From the cell containing the given text, extract its center point as (x, y) coordinate. 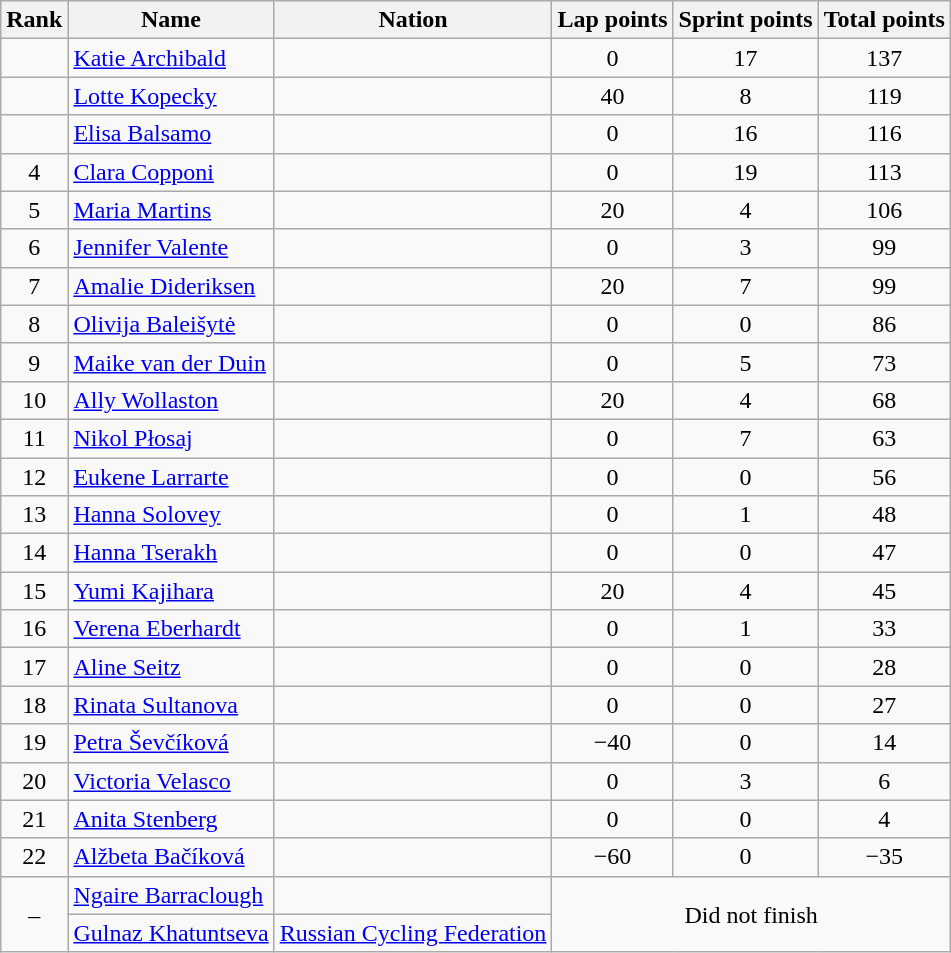
106 (884, 210)
−60 (612, 857)
48 (884, 515)
Nikol Płosaj (171, 438)
−35 (884, 857)
11 (34, 438)
−40 (612, 743)
12 (34, 477)
Did not finish (751, 914)
15 (34, 591)
68 (884, 400)
137 (884, 58)
9 (34, 362)
Eukene Larrarte (171, 477)
Name (171, 20)
Maike van der Duin (171, 362)
Anita Stenberg (171, 819)
Clara Copponi (171, 172)
Yumi Kajihara (171, 591)
28 (884, 667)
Hanna Solovey (171, 515)
Hanna Tserakh (171, 553)
Olivija Baleišytė (171, 324)
Ally Wollaston (171, 400)
119 (884, 96)
Russian Cycling Federation (413, 933)
27 (884, 705)
21 (34, 819)
Katie Archibald (171, 58)
Total points (884, 20)
47 (884, 553)
Lotte Kopecky (171, 96)
Maria Martins (171, 210)
Petra Ševčíková (171, 743)
– (34, 914)
Aline Seitz (171, 667)
Lap points (612, 20)
86 (884, 324)
13 (34, 515)
Sprint points (746, 20)
40 (612, 96)
Gulnaz Khatuntseva (171, 933)
Ngaire Barraclough (171, 895)
33 (884, 629)
113 (884, 172)
Victoria Velasco (171, 781)
Alžbeta Bačíková (171, 857)
Jennifer Valente (171, 248)
Rinata Sultanova (171, 705)
73 (884, 362)
Verena Eberhardt (171, 629)
18 (34, 705)
10 (34, 400)
45 (884, 591)
Nation (413, 20)
56 (884, 477)
63 (884, 438)
Elisa Balsamo (171, 134)
116 (884, 134)
Rank (34, 20)
22 (34, 857)
Amalie Dideriksen (171, 286)
